Search for the cell housing the specified text and yield its (x, y) center coordinate. 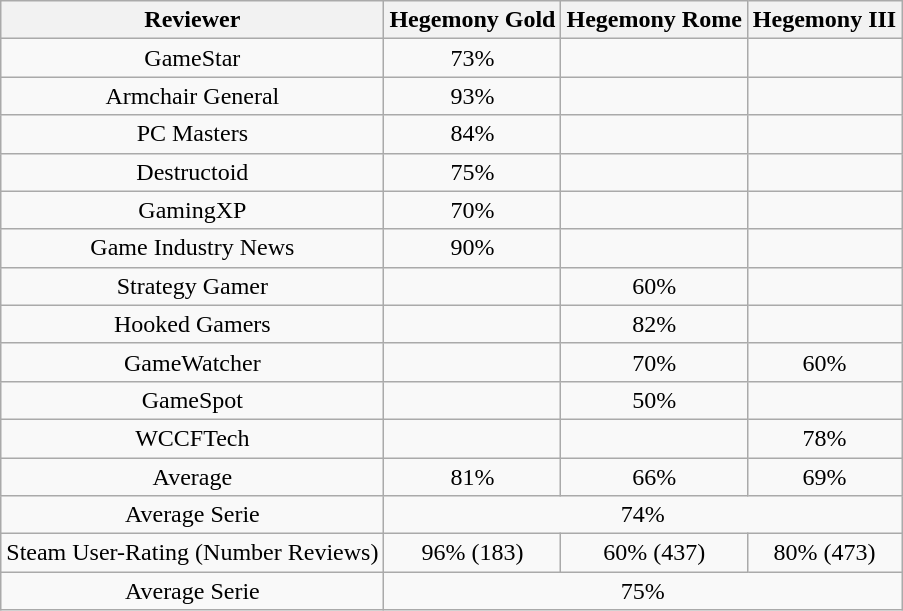
80% (473) (824, 553)
Average (192, 477)
84% (472, 134)
Destructoid (192, 172)
69% (824, 477)
Armchair General (192, 96)
Hegemony Rome (654, 20)
Hegemony III (824, 20)
93% (472, 96)
GameSpot (192, 400)
74% (643, 515)
66% (654, 477)
60% (437) (654, 553)
82% (654, 324)
Steam User-Rating (Number Reviews) (192, 553)
96% (183) (472, 553)
GamingXP (192, 210)
Hooked Gamers (192, 324)
Reviewer (192, 20)
90% (472, 248)
Game Industry News (192, 248)
73% (472, 58)
78% (824, 438)
50% (654, 400)
WCCFTech (192, 438)
Strategy Gamer (192, 286)
GameWatcher (192, 362)
81% (472, 477)
PC Masters (192, 134)
Hegemony Gold (472, 20)
GameStar (192, 58)
